Return [x, y] of the center of cell containing provided text 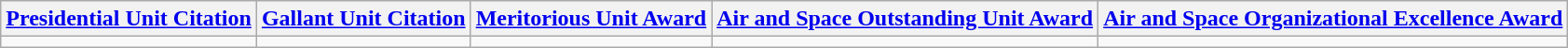
Gallant Unit Citation [363, 19]
Air and Space Organizational Excellence Award [1333, 19]
Presidential Unit Citation [129, 19]
Meritorious Unit Award [591, 19]
Air and Space Outstanding Unit Award [906, 19]
